Pinpoint the cell where the given text exists, returning its [x, y] midpoint coordinate. 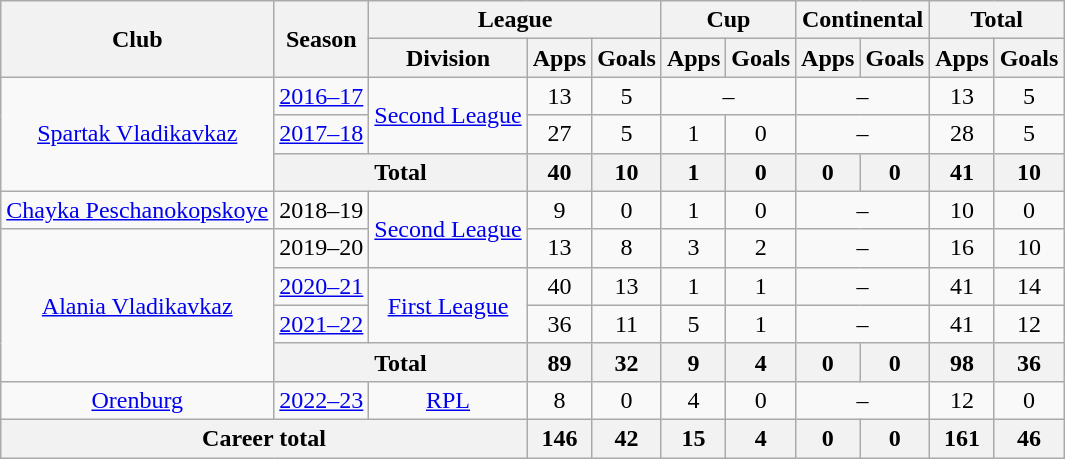
2018–19 [322, 210]
27 [559, 134]
42 [627, 438]
Orenburg [138, 400]
Club [138, 39]
League [516, 20]
2 [761, 248]
2016–17 [322, 96]
161 [962, 438]
32 [627, 362]
Continental [863, 20]
Division [448, 58]
2017–18 [322, 134]
Spartak Vladikavkaz [138, 134]
Alania Vladikavkaz [138, 305]
28 [962, 134]
98 [962, 362]
Career total [264, 438]
89 [559, 362]
46 [1029, 438]
Season [322, 39]
14 [1029, 286]
2022–23 [322, 400]
First League [448, 305]
Chayka Peschanokopskoye [138, 210]
146 [559, 438]
RPL [448, 400]
11 [627, 324]
Cup [728, 20]
2020–21 [322, 286]
3 [693, 248]
2021–22 [322, 324]
2019–20 [322, 248]
15 [693, 438]
16 [962, 248]
